Return (x, y) of the center of cell containing provided text 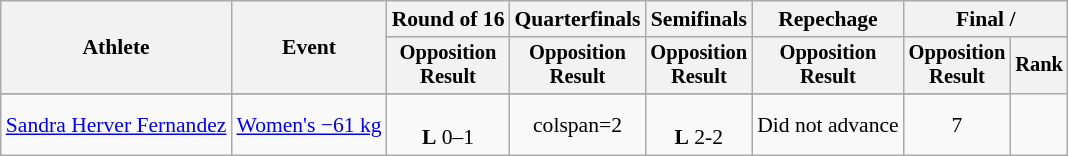
Quarterfinals (577, 19)
colspan=2 (577, 124)
Final / (986, 19)
L 2-2 (700, 124)
Sandra Herver Fernandez (116, 124)
L 0–1 (448, 124)
Semifinals (700, 19)
7 (958, 124)
Did not advance (828, 124)
Repechage (828, 19)
Round of 16 (448, 19)
Rank (1039, 66)
Women's −61 kg (308, 124)
Athlete (116, 48)
Event (308, 48)
